Return [X, Y] of the center of cell containing provided text 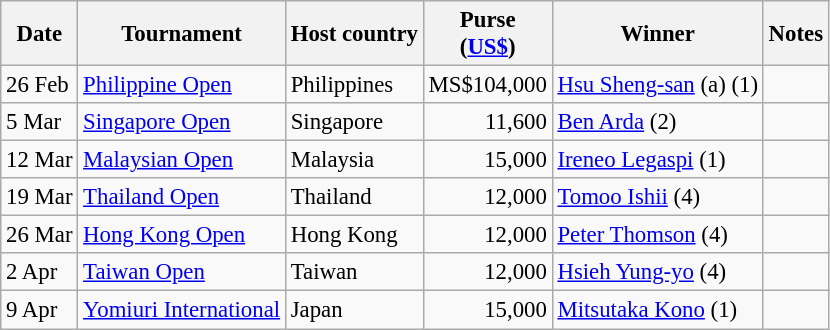
Yomiuri International [182, 310]
Notes [796, 34]
Winner [658, 34]
Purse(US$) [488, 34]
Thailand [354, 197]
Philippines [354, 85]
Hong Kong [354, 235]
2 Apr [40, 273]
Date [40, 34]
Taiwan [354, 273]
Tournament [182, 34]
Hong Kong Open [182, 235]
19 Mar [40, 197]
Malaysia [354, 160]
11,600 [488, 122]
Ben Arda (2) [658, 122]
Singapore [354, 122]
Hsu Sheng-san (a) (1) [658, 85]
Host country [354, 34]
Philippine Open [182, 85]
Mitsutaka Kono (1) [658, 310]
Singapore Open [182, 122]
Malaysian Open [182, 160]
Tomoo Ishii (4) [658, 197]
MS$104,000 [488, 85]
9 Apr [40, 310]
5 Mar [40, 122]
Hsieh Yung-yo (4) [658, 273]
Thailand Open [182, 197]
12 Mar [40, 160]
Peter Thomson (4) [658, 235]
26 Feb [40, 85]
26 Mar [40, 235]
Ireneo Legaspi (1) [658, 160]
Japan [354, 310]
Taiwan Open [182, 273]
